Search for the cell housing the specified text and yield its [x, y] center coordinate. 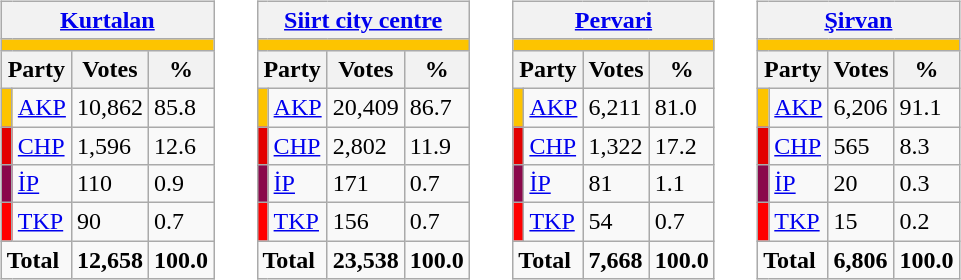
6,806 [861, 260]
0.2 [926, 222]
23,538 [366, 260]
Siirt city centre [363, 20]
Kurtalan [107, 20]
85.8 [180, 107]
6,211 [616, 107]
91.1 [926, 107]
86.7 [436, 107]
156 [366, 222]
Pervari [614, 20]
1,322 [616, 145]
1.1 [682, 184]
54 [616, 222]
20,409 [366, 107]
12.6 [180, 145]
8.3 [926, 145]
0.9 [180, 184]
81 [616, 184]
7,668 [616, 260]
10,862 [110, 107]
1,596 [110, 145]
11.9 [436, 145]
0.3 [926, 184]
110 [110, 184]
6,206 [861, 107]
565 [861, 145]
171 [366, 184]
90 [110, 222]
2,802 [366, 145]
Şirvan [858, 20]
12,658 [110, 260]
20 [861, 184]
81.0 [682, 107]
15 [861, 222]
17.2 [682, 145]
